Determine the [X, Y] coordinate at the center of the cell enclosing the given text.  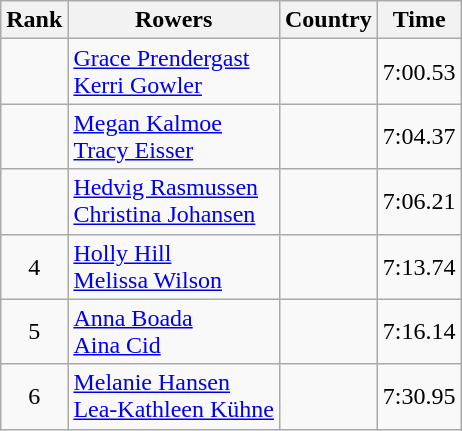
Megan KalmoeTracy Eisser [174, 136]
Country [328, 20]
Rowers [174, 20]
Anna BoadaAina Cid [174, 332]
7:00.53 [419, 72]
Time [419, 20]
Holly HillMelissa Wilson [174, 266]
7:13.74 [419, 266]
7:30.95 [419, 396]
Hedvig RasmussenChristina Johansen [174, 202]
7:16.14 [419, 332]
Melanie HansenLea-Kathleen Kühne [174, 396]
6 [34, 396]
7:06.21 [419, 202]
Rank [34, 20]
4 [34, 266]
Grace PrendergastKerri Gowler [174, 72]
5 [34, 332]
7:04.37 [419, 136]
